Locate the cell with the specified text and output its [x, y] center coordinate. 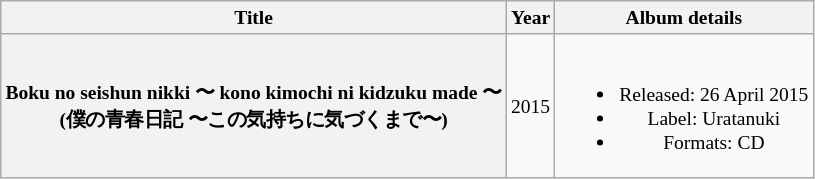
Released: 26 April 2015Label: UratanukiFormats: CD [684, 106]
Boku no seishun nikki 〜 kono kimochi ni kidzuku made 〜(僕の青春日記 〜この気持ちに気づくまで〜) [254, 106]
Year [530, 18]
Title [254, 18]
2015 [530, 106]
Album details [684, 18]
